Return [x, y] of the center of cell containing provided text 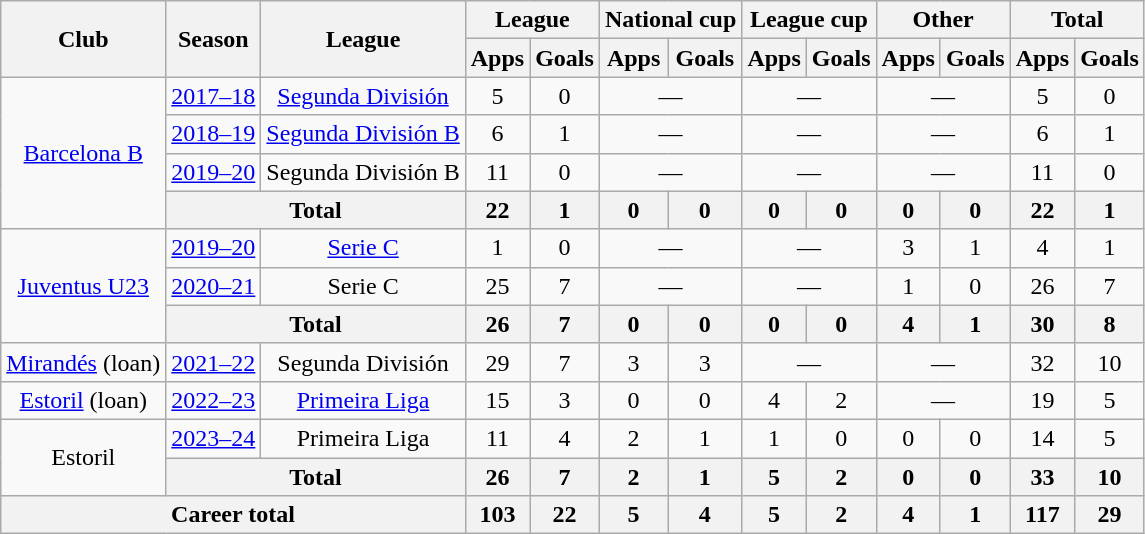
League cup [809, 20]
Juventus U23 [84, 286]
Barcelona B [84, 153]
15 [497, 400]
2020–21 [214, 286]
19 [1042, 400]
30 [1042, 324]
2018–19 [214, 134]
Estoril [84, 457]
117 [1042, 515]
Mirandés (loan) [84, 362]
32 [1042, 362]
Club [84, 39]
2023–24 [214, 438]
14 [1042, 438]
Career total [233, 515]
33 [1042, 477]
2017–18 [214, 96]
25 [497, 286]
Estoril (loan) [84, 400]
2021–22 [214, 362]
8 [1110, 324]
103 [497, 515]
National cup [670, 20]
2022–23 [214, 400]
Other [943, 20]
Season [214, 39]
